Detect which cell encompasses the target text, then output its [x, y] center coordinate. 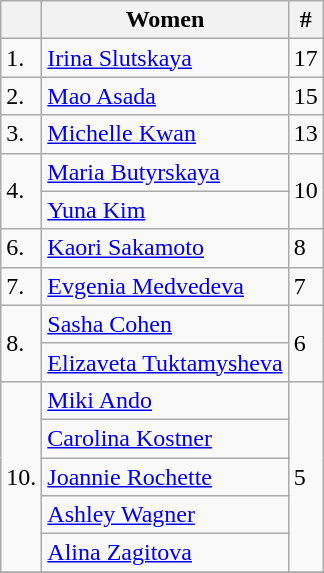
7. [22, 286]
2. [22, 96]
10. [22, 476]
8. [22, 343]
7 [306, 286]
Irina Slutskaya [165, 58]
Maria Butyrskaya [165, 172]
4. [22, 191]
Carolina Kostner [165, 438]
Mao Asada [165, 96]
Elizaveta Tuktamysheva [165, 362]
Joannie Rochette [165, 477]
6 [306, 343]
1. [22, 58]
Alina Zagitova [165, 553]
Yuna Kim [165, 210]
17 [306, 58]
6. [22, 248]
3. [22, 134]
Ashley Wagner [165, 515]
Miki Ando [165, 400]
13 [306, 134]
Michelle Kwan [165, 134]
Women [165, 20]
5 [306, 476]
# [306, 20]
10 [306, 191]
8 [306, 248]
Evgenia Medvedeva [165, 286]
Sasha Cohen [165, 324]
Kaori Sakamoto [165, 248]
15 [306, 96]
